For the text-containing cell, return its midpoint in (X, Y) coordinate format. 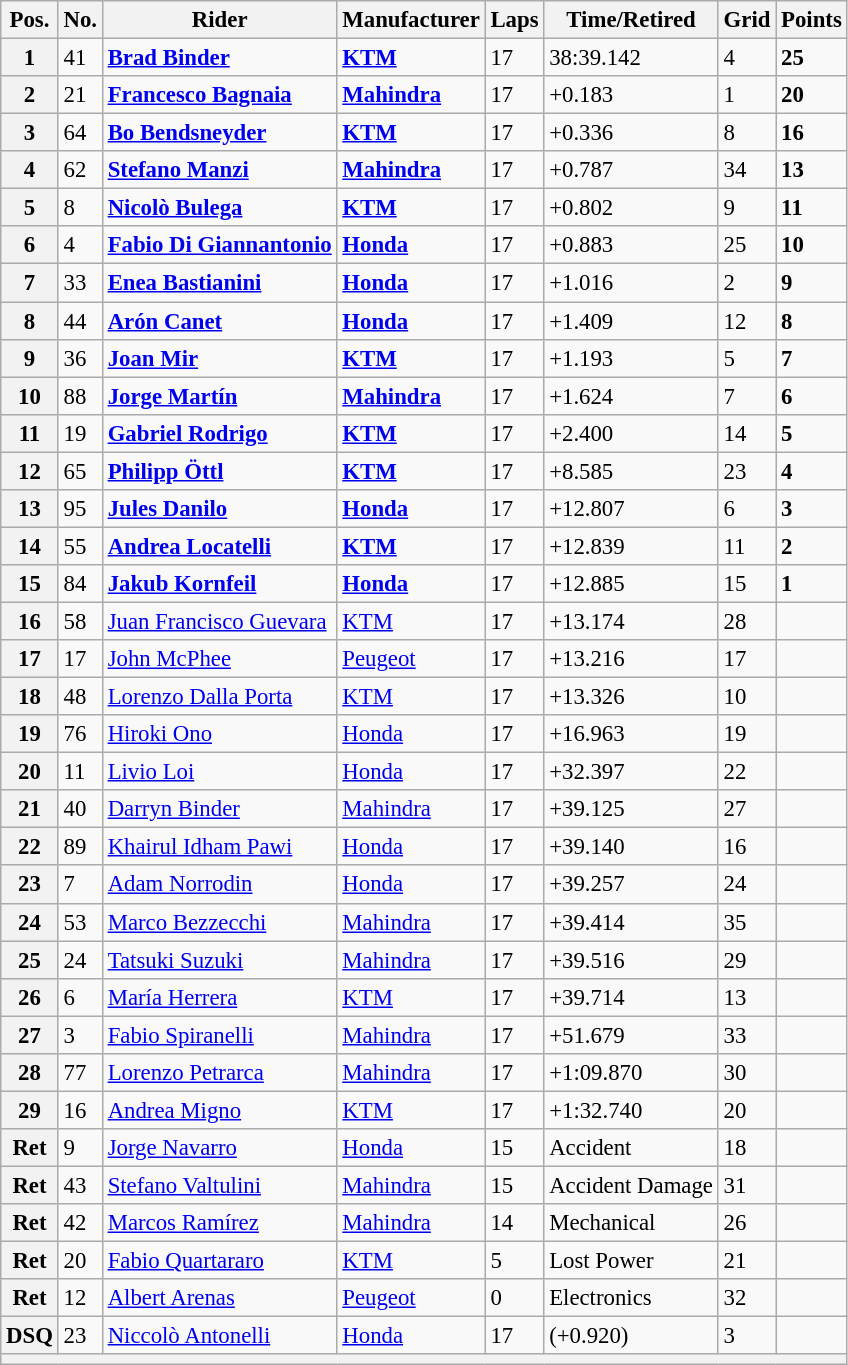
+0.883 (631, 245)
Adam Norrodin (220, 885)
+1:32.740 (631, 1110)
+13.326 (631, 697)
38:39.142 (631, 58)
Electronics (631, 1298)
42 (80, 1223)
Marcos Ramírez (220, 1223)
Lorenzo Dalla Porta (220, 697)
(+0.920) (631, 1336)
32 (746, 1298)
+51.679 (631, 1035)
Fabio Spiranelli (220, 1035)
31 (746, 1185)
+1:09.870 (631, 1073)
John McPhee (220, 659)
+13.216 (631, 659)
34 (746, 170)
Pos. (30, 20)
+1.016 (631, 283)
Accident (631, 1148)
Livio Loi (220, 772)
Francesco Bagnaia (220, 95)
Arón Canet (220, 321)
+0.787 (631, 170)
+12.839 (631, 546)
Jakub Kornfeil (220, 584)
Points (812, 20)
+8.585 (631, 471)
+16.963 (631, 734)
64 (80, 133)
89 (80, 847)
Fabio Quartararo (220, 1261)
62 (80, 170)
Jorge Navarro (220, 1148)
Accident Damage (631, 1185)
+0.336 (631, 133)
No. (80, 20)
+12.885 (631, 584)
44 (80, 321)
Marco Bezzecchi (220, 922)
+39.714 (631, 997)
Andrea Migno (220, 1110)
Bo Bendsneyder (220, 133)
Nicolò Bulega (220, 208)
Joan Mir (220, 358)
Stefano Manzi (220, 170)
+32.397 (631, 772)
35 (746, 922)
Rider (220, 20)
Stefano Valtulini (220, 1185)
+2.400 (631, 433)
58 (80, 621)
Jules Danilo (220, 509)
+1.624 (631, 396)
+13.174 (631, 621)
Grid (746, 20)
+1.409 (631, 321)
77 (80, 1073)
53 (80, 922)
Khairul Idham Pawi (220, 847)
+39.257 (631, 885)
Albert Arenas (220, 1298)
+12.807 (631, 509)
DSQ (30, 1336)
40 (80, 809)
+1.193 (631, 358)
84 (80, 584)
+0.183 (631, 95)
48 (80, 697)
Philipp Öttl (220, 471)
+0.802 (631, 208)
95 (80, 509)
Fabio Di Giannantonio (220, 245)
Andrea Locatelli (220, 546)
30 (746, 1073)
43 (80, 1185)
+39.140 (631, 847)
Gabriel Rodrigo (220, 433)
88 (80, 396)
Tatsuki Suzuki (220, 960)
65 (80, 471)
Laps (514, 20)
Juan Francisco Guevara (220, 621)
55 (80, 546)
María Herrera (220, 997)
Hiroki Ono (220, 734)
Lorenzo Petrarca (220, 1073)
36 (80, 358)
41 (80, 58)
Enea Bastianini (220, 283)
Brad Binder (220, 58)
Mechanical (631, 1223)
Niccolò Antonelli (220, 1336)
76 (80, 734)
Darryn Binder (220, 809)
Lost Power (631, 1261)
+39.125 (631, 809)
0 (514, 1298)
Jorge Martín (220, 396)
+39.414 (631, 922)
Time/Retired (631, 20)
Manufacturer (411, 20)
+39.516 (631, 960)
